Extract the (x, y) coordinate from the center of the cell holding the provided text.  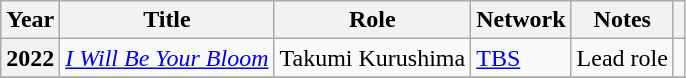
Title (167, 20)
Role (372, 20)
Takumi Kurushima (372, 58)
2022 (30, 58)
Notes (622, 20)
Network (521, 20)
I Will Be Your Bloom (167, 58)
Lead role (622, 58)
Year (30, 20)
TBS (521, 58)
